Scan for the cell matching the given text and deliver its (x, y) coordinate at center. 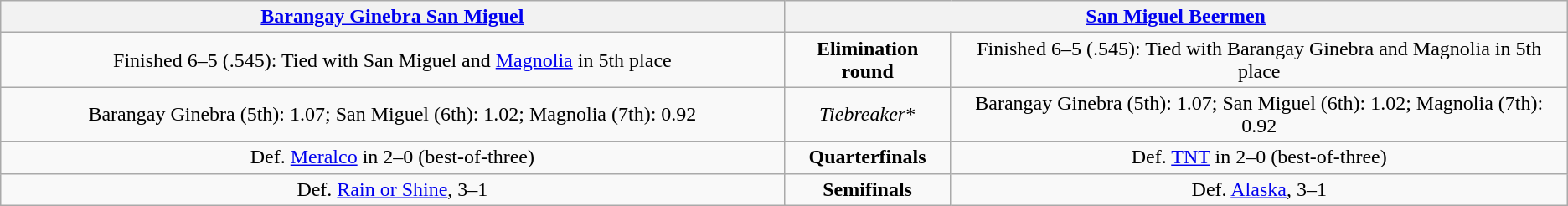
Def. Meralco in 2–0 (best-of-three) (392, 157)
Elimination round (868, 60)
Tiebreaker* (868, 114)
Def. Alaska, 3–1 (1259, 189)
Def. Rain or Shine, 3–1 (392, 189)
Finished 6–5 (.545): Tied with San Miguel and Magnolia in 5th place (392, 60)
Def. TNT in 2–0 (best-of-three) (1259, 157)
San Miguel Beermen (1176, 17)
Semifinals (868, 189)
Finished 6–5 (.545): Tied with Barangay Ginebra and Magnolia in 5th place (1259, 60)
Quarterfinals (868, 157)
Barangay Ginebra San Miguel (392, 17)
